Determine the [X, Y] coordinate at the center of the cell enclosing the given text.  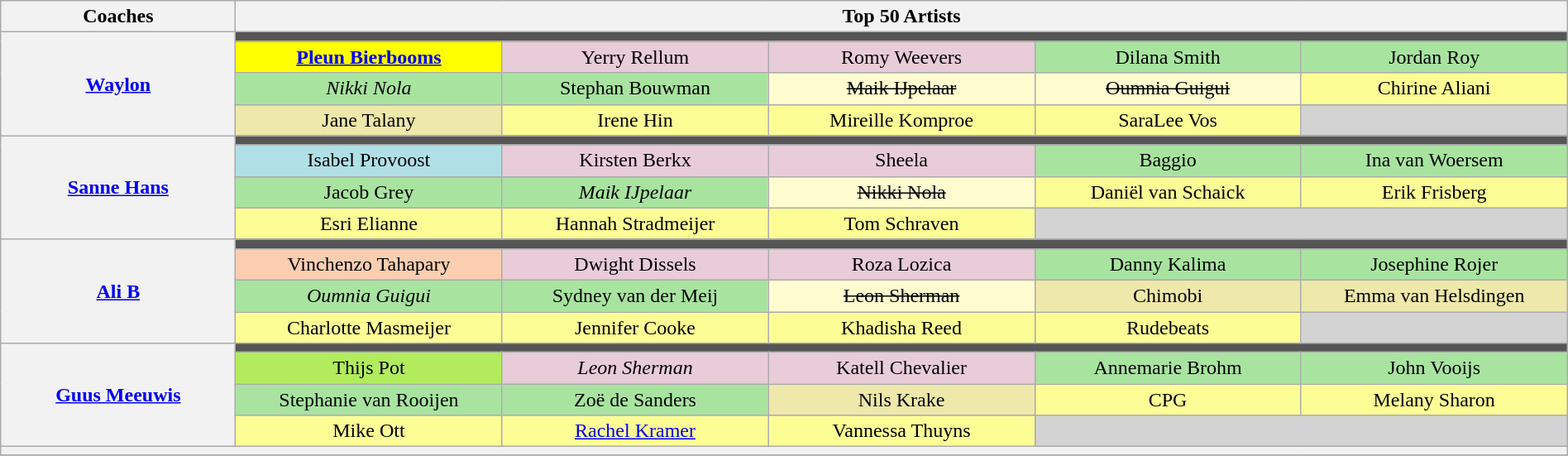
Zoë de Sanders [635, 400]
Jennifer Cooke [635, 327]
Erik Frisberg [1434, 192]
Mireille Komproe [901, 120]
Stephanie van Rooijen [369, 400]
Hannah Stradmeijer [635, 223]
Esri Elianne [369, 223]
Emma van Helsdingen [1434, 295]
Rachel Kramer [635, 431]
SaraLee Vos [1168, 120]
Nils Krake [901, 400]
Sydney van der Meij [635, 295]
Dilana Smith [1168, 57]
Ali B [118, 291]
Katell Chevalier [901, 368]
Kirsten Berkx [635, 161]
Khadisha Reed [901, 327]
Guus Meeuwis [118, 396]
Chimobi [1168, 295]
Coaches [118, 17]
Isabel Provoost [369, 161]
Annemarie Brohm [1168, 368]
Jane Talany [369, 120]
Vannessa Thuyns [901, 431]
John Vooijs [1434, 368]
Josephine Rojer [1434, 264]
Sheela [901, 161]
Yerry Rellum [635, 57]
Ina van Woersem [1434, 161]
Rudebeats [1168, 327]
Daniël van Schaick [1168, 192]
Top 50 Artists [901, 17]
Mike Ott [369, 431]
Sanne Hans [118, 187]
Tom Schraven [901, 223]
Pleun Bierbooms [369, 57]
Roza Lozica [901, 264]
Jacob Grey [369, 192]
Dwight Dissels [635, 264]
Romy Weevers [901, 57]
Chirine Aliani [1434, 89]
Vinchenzo Tahapary [369, 264]
Danny Kalima [1168, 264]
Melany Sharon [1434, 400]
Thijs Pot [369, 368]
Jordan Roy [1434, 57]
Stephan Bouwman [635, 89]
Waylon [118, 84]
Charlotte Masmeijer [369, 327]
Baggio [1168, 161]
CPG [1168, 400]
Irene Hin [635, 120]
